Detect which cell encompasses the target text, then output its (X, Y) center coordinate. 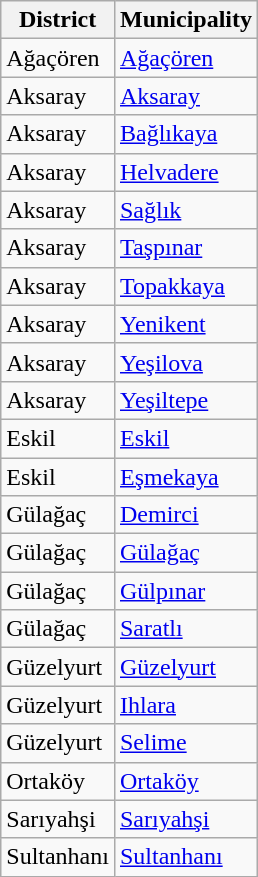
Selime (186, 743)
District (58, 20)
Demirci (186, 515)
Taşpınar (186, 248)
Gülpınar (186, 591)
Topakkaya (186, 286)
Yeşiltepe (186, 400)
Yeşilova (186, 362)
Bağlıkaya (186, 134)
Sağlık (186, 210)
Saratlı (186, 629)
Yenikent (186, 324)
Municipality (186, 20)
Eşmekaya (186, 477)
Ihlara (186, 705)
Helvadere (186, 172)
